Provide the [x, y] coordinate of the cell's center where the given text is located.  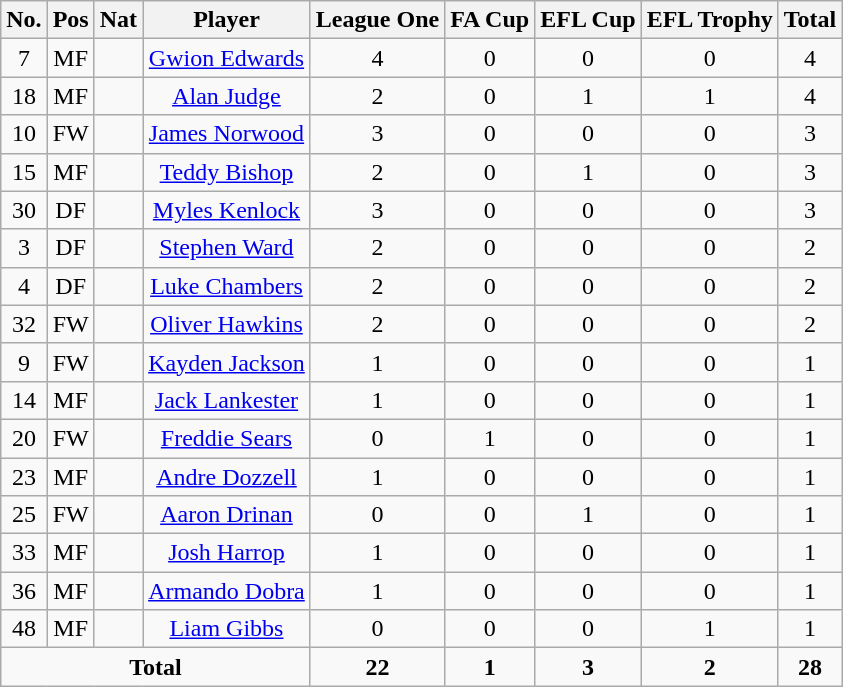
Stephen Ward [227, 248]
Andre Dozzell [227, 477]
36 [24, 591]
32 [24, 324]
Josh Harrop [227, 553]
Armando Dobra [227, 591]
30 [24, 210]
18 [24, 96]
10 [24, 134]
FA Cup [490, 20]
14 [24, 400]
Gwion Edwards [227, 58]
15 [24, 172]
33 [24, 553]
28 [810, 667]
Freddie Sears [227, 438]
22 [377, 667]
Player [227, 20]
Oliver Hawkins [227, 324]
James Norwood [227, 134]
Liam Gibbs [227, 629]
Pos [70, 20]
48 [24, 629]
23 [24, 477]
25 [24, 515]
Aaron Drinan [227, 515]
20 [24, 438]
9 [24, 362]
7 [24, 58]
Myles Kenlock [227, 210]
Kayden Jackson [227, 362]
League One [377, 20]
Luke Chambers [227, 286]
No. [24, 20]
Alan Judge [227, 96]
EFL Cup [588, 20]
Nat [118, 20]
EFL Trophy [710, 20]
Jack Lankester [227, 400]
Teddy Bishop [227, 172]
